Locate the cell with the specified text and output its (x, y) center coordinate. 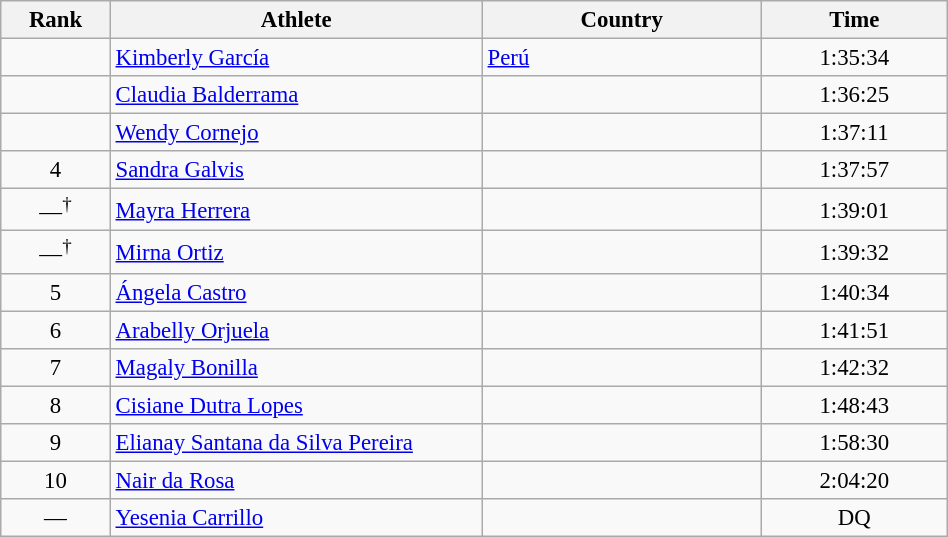
Cisiane Dutra Lopes (296, 405)
Kimberly García (296, 58)
— (56, 518)
6 (56, 330)
Mirna Ortiz (296, 252)
Yesenia Carrillo (296, 518)
7 (56, 367)
1:48:43 (854, 405)
Ángela Castro (296, 292)
4 (56, 170)
Magaly Bonilla (296, 367)
1:39:01 (854, 210)
2:04:20 (854, 480)
Time (854, 20)
Rank (56, 20)
10 (56, 480)
1:58:30 (854, 443)
1:39:32 (854, 252)
1:37:11 (854, 133)
Wendy Cornejo (296, 133)
DQ (854, 518)
1:41:51 (854, 330)
Claudia Balderrama (296, 95)
Arabelly Orjuela (296, 330)
Athlete (296, 20)
8 (56, 405)
Country (622, 20)
1:40:34 (854, 292)
9 (56, 443)
Nair da Rosa (296, 480)
1:42:32 (854, 367)
Mayra Herrera (296, 210)
1:36:25 (854, 95)
Elianay Santana da Silva Pereira (296, 443)
Perú (622, 58)
Sandra Galvis (296, 170)
5 (56, 292)
1:35:34 (854, 58)
1:37:57 (854, 170)
